Search for the cell housing the specified text and yield its [X, Y] center coordinate. 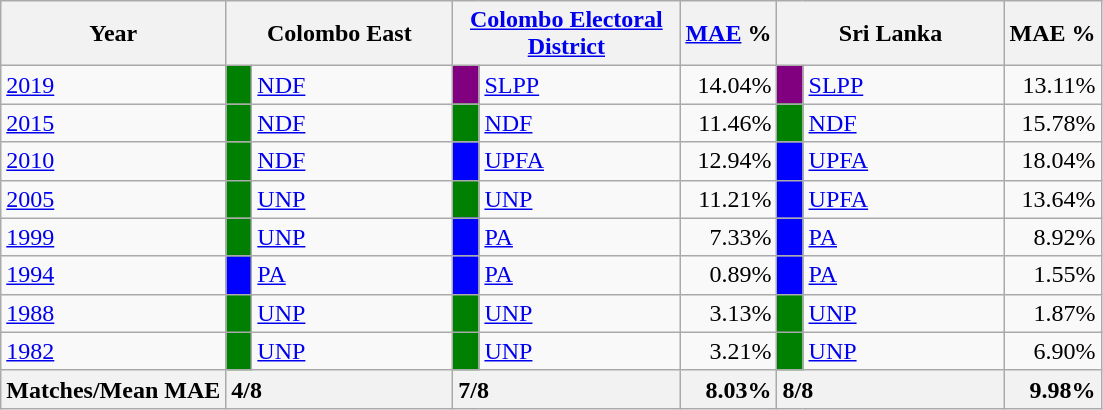
14.04% [728, 85]
8.03% [728, 389]
9.98% [1052, 389]
2010 [114, 161]
11.46% [728, 123]
7/8 [566, 389]
3.21% [728, 351]
1.87% [1052, 313]
4/8 [340, 389]
Colombo East [340, 34]
1988 [114, 313]
Colombo Electoral District [566, 34]
15.78% [1052, 123]
1.55% [1052, 275]
6.90% [1052, 351]
2005 [114, 199]
3.13% [728, 313]
Year [114, 34]
8/8 [890, 389]
Sri Lanka [890, 34]
2019 [114, 85]
1994 [114, 275]
13.11% [1052, 85]
2015 [114, 123]
12.94% [728, 161]
Matches/Mean MAE [114, 389]
18.04% [1052, 161]
0.89% [728, 275]
1982 [114, 351]
11.21% [728, 199]
7.33% [728, 237]
13.64% [1052, 199]
1999 [114, 237]
8.92% [1052, 237]
